Return [X, Y] of the center of cell containing provided text 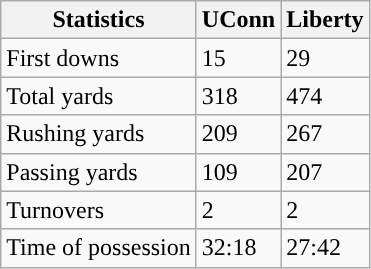
207 [325, 172]
267 [325, 134]
474 [325, 96]
Total yards [99, 96]
318 [238, 96]
27:42 [325, 248]
109 [238, 172]
15 [238, 58]
UConn [238, 20]
Time of possession [99, 248]
Passing yards [99, 172]
First downs [99, 58]
29 [325, 58]
Turnovers [99, 210]
Liberty [325, 20]
Statistics [99, 20]
32:18 [238, 248]
209 [238, 134]
Rushing yards [99, 134]
